Return (x, y) of the center of cell containing provided text 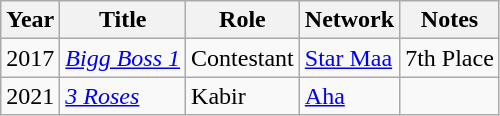
Kabir (243, 96)
Role (243, 20)
Bigg Boss 1 (123, 58)
2021 (30, 96)
3 Roses (123, 96)
Star Maa (349, 58)
7th Place (450, 58)
2017 (30, 58)
Year (30, 20)
Aha (349, 96)
Contestant (243, 58)
Title (123, 20)
Notes (450, 20)
Network (349, 20)
